Search for the cell housing the specified text and yield its [X, Y] center coordinate. 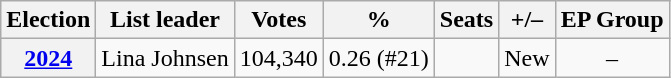
0.26 (#21) [378, 58]
Lina Johnsen [165, 58]
104,340 [278, 58]
2024 [48, 58]
+/– [527, 20]
EP Group [612, 20]
– [612, 58]
Seats [466, 20]
% [378, 20]
Votes [278, 20]
List leader [165, 20]
New [527, 58]
Election [48, 20]
